Search for the cell housing the specified text and yield its [X, Y] center coordinate. 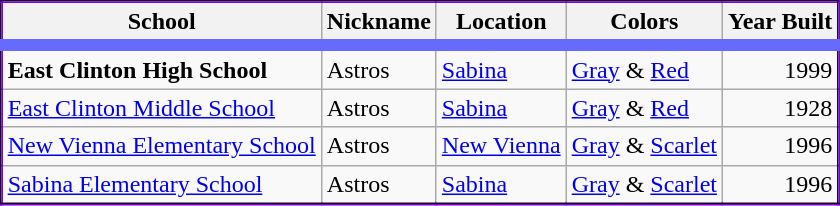
Year Built [781, 24]
Colors [644, 24]
1999 [781, 68]
New Vienna Elementary School [161, 146]
School [161, 24]
East Clinton High School [161, 68]
New Vienna [501, 146]
Nickname [378, 24]
East Clinton Middle School [161, 108]
1928 [781, 108]
Location [501, 24]
Sabina Elementary School [161, 184]
